Detect which cell encompasses the target text, then output its [x, y] center coordinate. 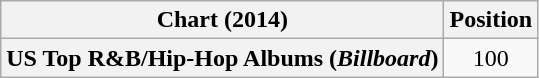
Position [491, 20]
Chart (2014) [222, 20]
US Top R&B/Hip-Hop Albums (Billboard) [222, 58]
100 [491, 58]
